Return the (X, Y) coordinate for the center point of the cell that contains the specified text.  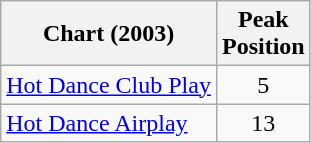
5 (263, 85)
Hot Dance Club Play (109, 85)
PeakPosition (263, 34)
Chart (2003) (109, 34)
Hot Dance Airplay (109, 123)
13 (263, 123)
